For the text-containing cell, return its midpoint in [x, y] coordinate format. 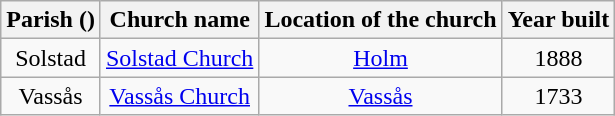
1888 [558, 58]
Location of the church [380, 20]
Solstad [51, 58]
Vassås Church [179, 96]
Church name [179, 20]
Solstad Church [179, 58]
Holm [380, 58]
1733 [558, 96]
Year built [558, 20]
Parish () [51, 20]
